Detect which cell encompasses the target text, then output its (X, Y) center coordinate. 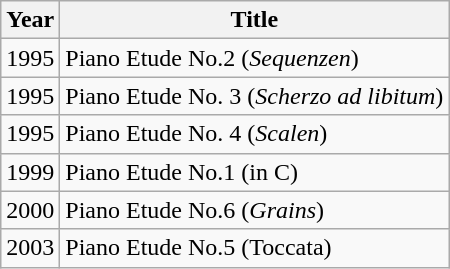
Piano Etude No.1 (in C) (254, 172)
2003 (30, 248)
Piano Etude No. 3 (Scherzo ad libitum) (254, 96)
2000 (30, 210)
Piano Etude No.6 (Grains) (254, 210)
Year (30, 20)
Piano Etude No. 4 (Scalen) (254, 134)
Piano Etude No.5 (Toccata) (254, 248)
Title (254, 20)
Piano Etude No.2 (Sequenzen) (254, 58)
1999 (30, 172)
